Scan for the cell matching the given text and deliver its [X, Y] coordinate at center. 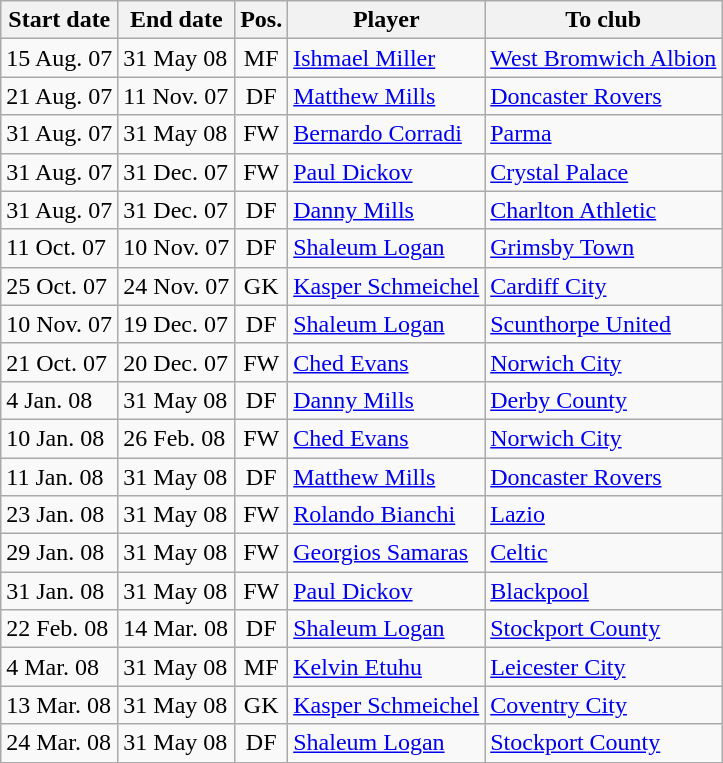
29 Jan. 08 [60, 553]
Kelvin Etuhu [386, 667]
Cardiff City [604, 286]
West Bromwich Albion [604, 58]
25 Oct. 07 [60, 286]
Lazio [604, 515]
To club [604, 20]
Rolando Bianchi [386, 515]
Derby County [604, 400]
22 Feb. 08 [60, 629]
End date [176, 20]
Charlton Athletic [604, 210]
31 Jan. 08 [60, 591]
Parma [604, 134]
Celtic [604, 553]
11 Nov. 07 [176, 96]
Bernardo Corradi [386, 134]
Start date [60, 20]
Pos. [262, 20]
4 Jan. 08 [60, 400]
21 Aug. 07 [60, 96]
19 Dec. 07 [176, 324]
20 Dec. 07 [176, 362]
13 Mar. 08 [60, 705]
Scunthorpe United [604, 324]
24 Nov. 07 [176, 286]
Blackpool [604, 591]
Leicester City [604, 667]
Ishmael Miller [386, 58]
26 Feb. 08 [176, 438]
10 Jan. 08 [60, 438]
21 Oct. 07 [60, 362]
Georgios Samaras [386, 553]
Crystal Palace [604, 172]
Grimsby Town [604, 248]
Player [386, 20]
15 Aug. 07 [60, 58]
11 Jan. 08 [60, 477]
14 Mar. 08 [176, 629]
24 Mar. 08 [60, 743]
11 Oct. 07 [60, 248]
4 Mar. 08 [60, 667]
23 Jan. 08 [60, 515]
Coventry City [604, 705]
